Provide the [X, Y] coordinate of the cell's center where the given text is located.  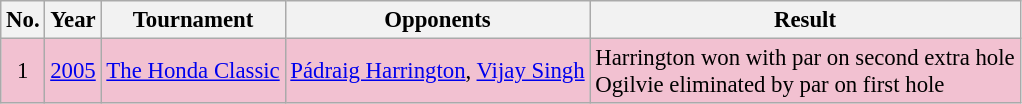
No. [23, 20]
Harrington won with par on second extra holeOgilvie eliminated by par on first hole [805, 72]
Year [73, 20]
Pádraig Harrington, Vijay Singh [438, 72]
1 [23, 72]
Result [805, 20]
Opponents [438, 20]
The Honda Classic [193, 72]
2005 [73, 72]
Tournament [193, 20]
